From the cell containing the given text, extract its center point as (x, y) coordinate. 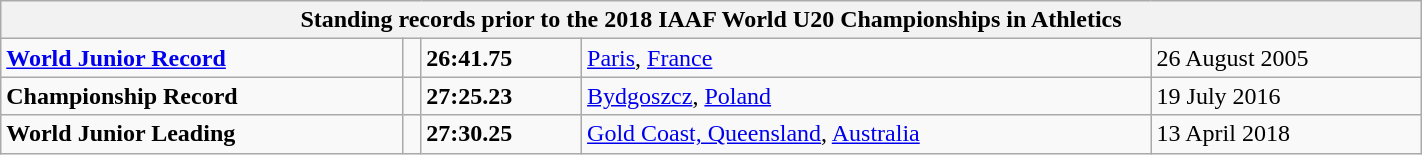
13 April 2018 (1286, 134)
Standing records prior to the 2018 IAAF World U20 Championships in Athletics (711, 20)
26 August 2005 (1286, 58)
27:25.23 (502, 96)
27:30.25 (502, 134)
26:41.75 (502, 58)
Bydgoszcz, Poland (866, 96)
Gold Coast, Queensland, Australia (866, 134)
World Junior Leading (202, 134)
World Junior Record (202, 58)
Paris, France (866, 58)
Championship Record (202, 96)
19 July 2016 (1286, 96)
